Return [X, Y] of the center of cell containing provided text 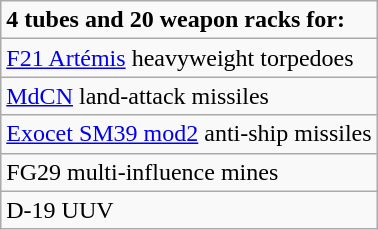
4 tubes and 20 weapon racks for: [189, 20]
D-19 UUV [189, 210]
FG29 multi-influence mines [189, 172]
F21 Artémis heavyweight torpedoes [189, 58]
MdCN land-attack missiles [189, 96]
Exocet SM39 mod2 anti-ship missiles [189, 134]
